Return the (X, Y) coordinate for the center point of the cell that contains the specified text.  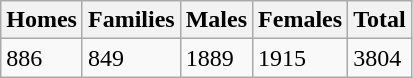
3804 (380, 58)
Total (380, 20)
Females (300, 20)
1889 (216, 58)
Families (131, 20)
886 (42, 58)
1915 (300, 58)
Males (216, 20)
849 (131, 58)
Homes (42, 20)
